Output the [x, y] coordinate of the center of the cell containing the given text.  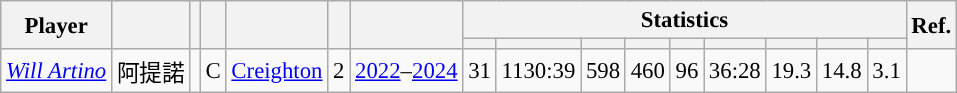
Statistics [684, 20]
14.8 [842, 71]
2 [339, 71]
31 [480, 71]
598 [604, 71]
3.1 [886, 71]
19.3 [791, 71]
96 [686, 71]
Will Artino [56, 71]
Player [56, 25]
C [213, 71]
36:28 [736, 71]
1130:39 [538, 71]
Creighton [277, 71]
460 [648, 71]
阿提諾 [151, 71]
2022–2024 [406, 71]
Ref. [931, 25]
